Pinpoint the cell where the given text exists, returning its [x, y] midpoint coordinate. 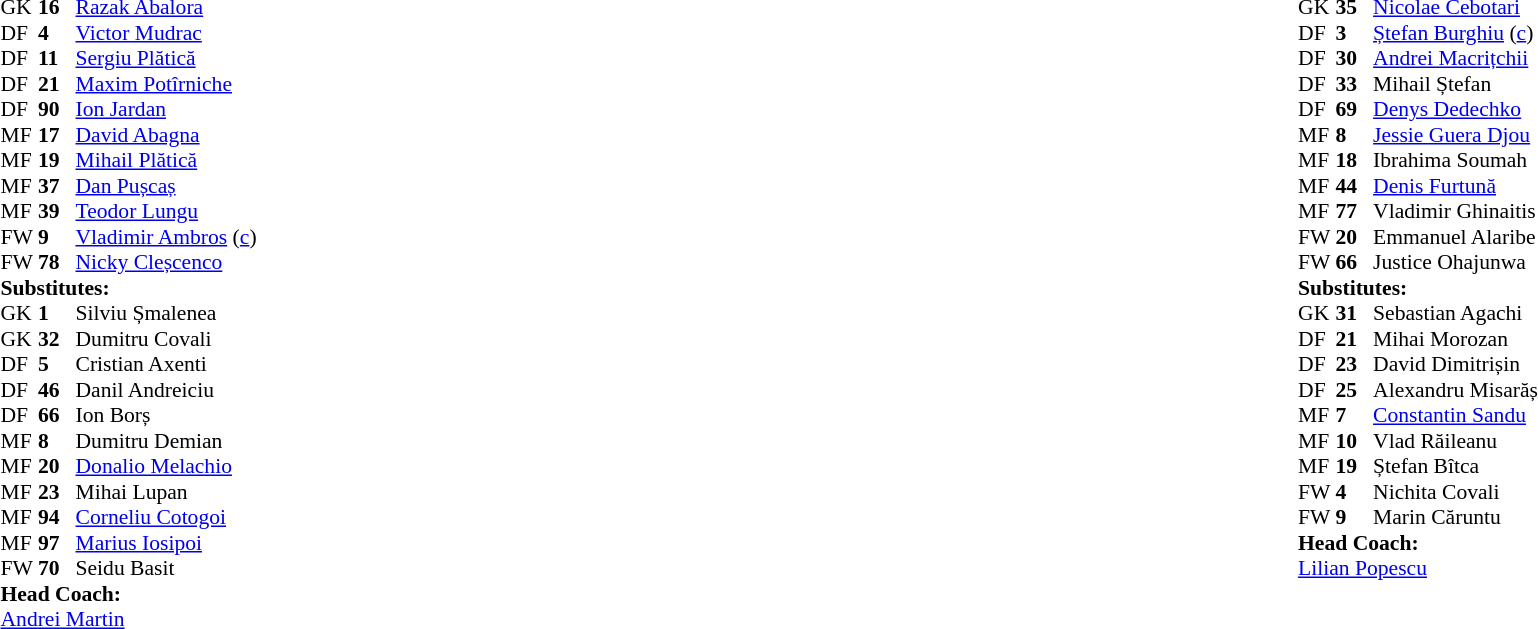
Alexandru Misarăș [1456, 390]
Jessie Guera Djou [1456, 135]
44 [1355, 186]
David Abagna [166, 135]
Vladimir Ghinaitis [1456, 211]
Cristian Axenti [166, 365]
30 [1355, 59]
Teodor Lungu [166, 211]
Constantin Sandu [1456, 415]
Ibrahima Soumah [1456, 161]
Dan Pușcaș [166, 186]
25 [1355, 390]
Vlad Răileanu [1456, 441]
Nichita Covali [1456, 492]
70 [57, 569]
77 [1355, 211]
Mihail Plătică [166, 161]
7 [1355, 415]
Ștefan Burghiu (c) [1456, 33]
37 [57, 186]
90 [57, 109]
Denis Furtună [1456, 186]
31 [1355, 313]
Corneliu Cotogoi [166, 517]
Justice Ohajunwa [1456, 263]
Ion Borș [166, 415]
Ion Jardan [166, 109]
Danil Andreiciu [166, 390]
17 [57, 135]
69 [1355, 109]
Victor Mudrac [166, 33]
97 [57, 543]
94 [57, 517]
Maxim Potîrniche [166, 84]
Silviu Șmalenea [166, 313]
Nicky Cleșcenco [166, 263]
Marius Iosipoi [166, 543]
Denys Dedechko [1456, 109]
Emmanuel Alaribe [1456, 237]
Mihai Lupan [166, 492]
Andrei Macrițchii [1456, 59]
Seidu Basit [166, 569]
10 [1355, 441]
5 [57, 365]
Vladimir Ambros (c) [166, 237]
39 [57, 211]
Mihail Ștefan [1456, 84]
11 [57, 59]
Dumitru Demian [166, 441]
78 [57, 263]
Donalio Melachio [166, 467]
Dumitru Covali [166, 339]
46 [57, 390]
Marin Căruntu [1456, 517]
33 [1355, 84]
Ștefan Bîtca [1456, 467]
Sebastian Agachi [1456, 313]
David Dimitrișin [1456, 365]
Sergiu Plătică [166, 59]
3 [1355, 33]
32 [57, 339]
Mihai Morozan [1456, 339]
1 [57, 313]
18 [1355, 161]
Lilian Popescu [1418, 569]
